Detect which cell encompasses the target text, then output its [x, y] center coordinate. 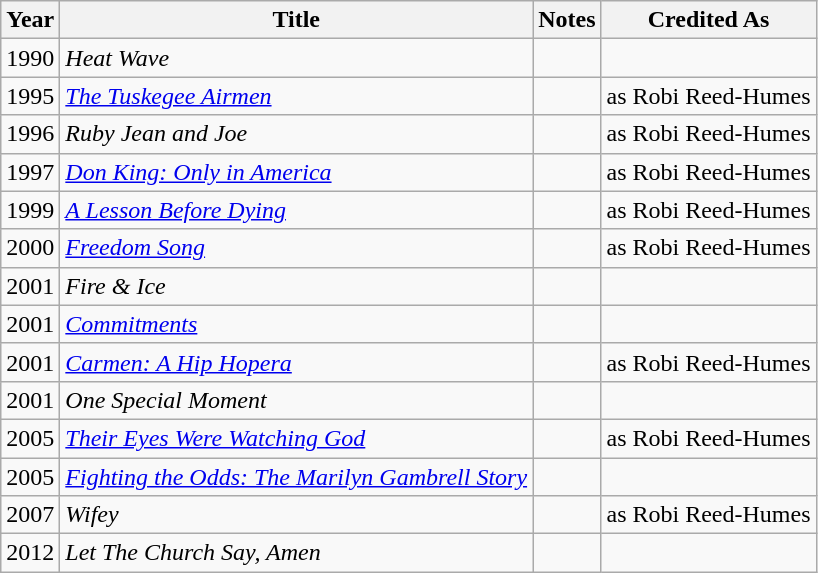
Notes [567, 20]
2007 [30, 515]
Fighting the Odds: The Marilyn Gambrell Story [296, 477]
One Special Moment [296, 400]
2012 [30, 553]
Their Eyes Were Watching God [296, 438]
Ruby Jean and Joe [296, 134]
A Lesson Before Dying [296, 210]
2000 [30, 248]
The Tuskegee Airmen [296, 96]
1996 [30, 134]
1997 [30, 172]
Let The Church Say, Amen [296, 553]
1995 [30, 96]
Year [30, 20]
Don King: Only in America [296, 172]
Heat Wave [296, 58]
Credited As [708, 20]
Title [296, 20]
1990 [30, 58]
Wifey [296, 515]
Fire & Ice [296, 286]
1999 [30, 210]
Freedom Song [296, 248]
Commitments [296, 324]
Carmen: A Hip Hopera [296, 362]
